Determine the [X, Y] coordinate at the center of the cell enclosing the given text.  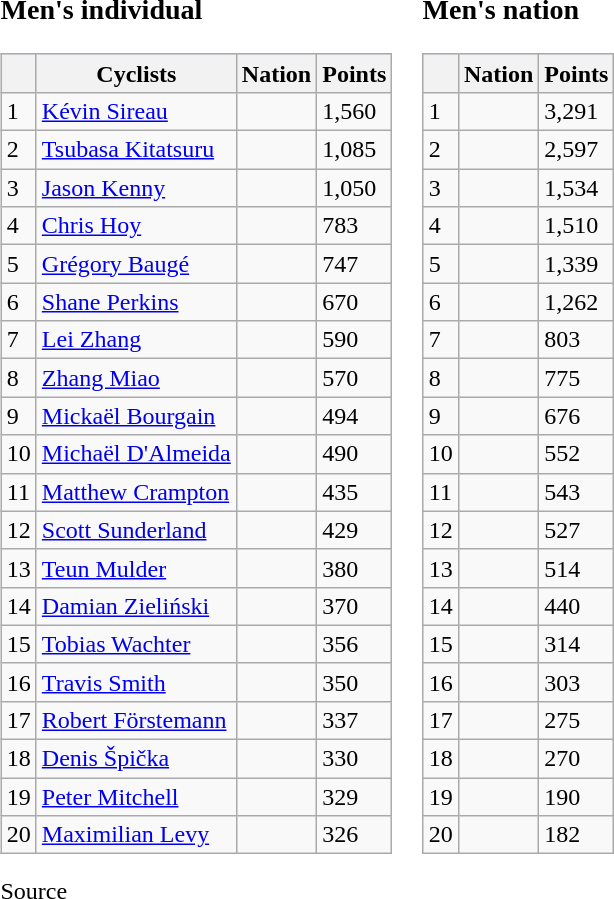
Damian Zieliński [136, 606]
Zhang Miao [136, 378]
303 [576, 682]
Kévin Sireau [136, 111]
337 [354, 720]
1,510 [576, 226]
3,291 [576, 111]
1,560 [354, 111]
Michaël D'Almeida [136, 454]
Lei Zhang [136, 340]
Grégory Baugé [136, 264]
429 [354, 530]
326 [354, 835]
552 [576, 454]
Tsubasa Kitatsuru [136, 150]
350 [354, 682]
356 [354, 644]
527 [576, 530]
Maximilian Levy [136, 835]
Mickaël Bourgain [136, 416]
1,339 [576, 264]
440 [576, 606]
270 [576, 759]
Tobias Wachter [136, 644]
Chris Hoy [136, 226]
Travis Smith [136, 682]
670 [354, 302]
Cyclists [136, 73]
514 [576, 568]
370 [354, 606]
543 [576, 492]
676 [576, 416]
Jason Kenny [136, 188]
182 [576, 835]
490 [354, 454]
330 [354, 759]
1,262 [576, 302]
Scott Sunderland [136, 530]
190 [576, 797]
494 [354, 416]
314 [576, 644]
275 [576, 720]
Matthew Crampton [136, 492]
380 [354, 568]
Peter Mitchell [136, 797]
Shane Perkins [136, 302]
803 [576, 340]
Robert Förstemann [136, 720]
2,597 [576, 150]
Teun Mulder [136, 568]
570 [354, 378]
775 [576, 378]
783 [354, 226]
329 [354, 797]
435 [354, 492]
Denis Špička [136, 759]
1,085 [354, 150]
747 [354, 264]
1,050 [354, 188]
590 [354, 340]
1,534 [576, 188]
